Identify which cell holds the provided text, then report its [X, Y] central coordinate. 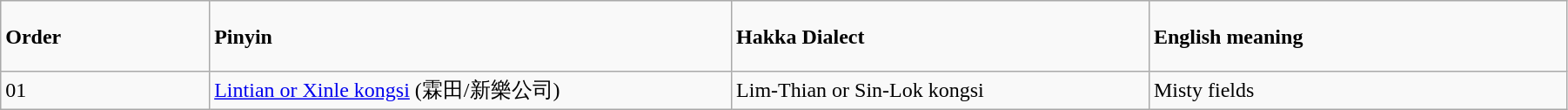
Order [105, 37]
Pinyin [471, 37]
Lim-Thian or Sin-Lok kongsi [941, 91]
English meaning [1357, 37]
Misty fields [1357, 91]
Lintian or Xinle kongsi (霖田/新樂公司) [471, 91]
01 [105, 91]
Hakka Dialect [941, 37]
